Detect which cell encompasses the target text, then output its [x, y] center coordinate. 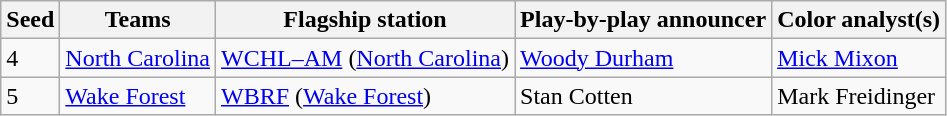
4 [30, 58]
Woody Durham [644, 58]
North Carolina [138, 58]
Color analyst(s) [859, 20]
Stan Cotten [644, 96]
Teams [138, 20]
Wake Forest [138, 96]
Play-by-play announcer [644, 20]
Seed [30, 20]
Mick Mixon [859, 58]
WBRF (Wake Forest) [366, 96]
Flagship station [366, 20]
5 [30, 96]
WCHL–AM (North Carolina) [366, 58]
Mark Freidinger [859, 96]
